Output the [X, Y] coordinate of the center of the cell containing the given text.  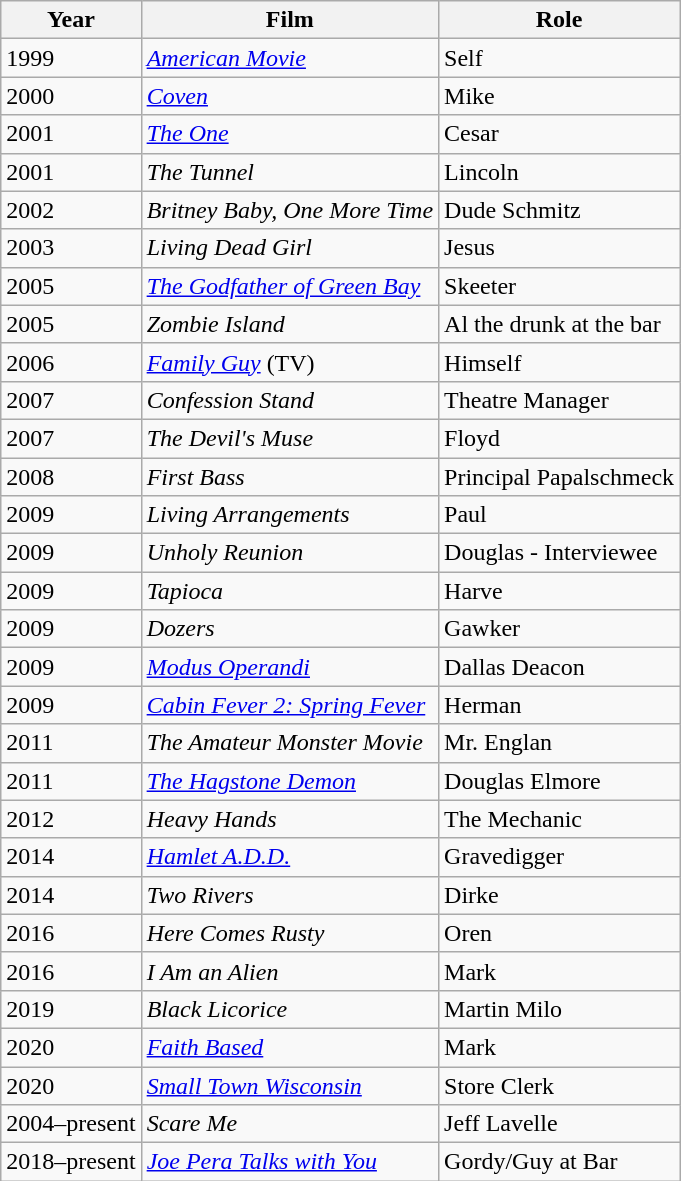
Year [71, 20]
Lincoln [560, 172]
Dallas Deacon [560, 667]
Faith Based [290, 1047]
2006 [71, 362]
American Movie [290, 58]
Here Comes Rusty [290, 933]
Paul [560, 515]
2003 [71, 248]
The Devil's Muse [290, 438]
Cabin Fever 2: Spring Fever [290, 705]
I Am an Alien [290, 971]
Harve [560, 591]
Living Arrangements [290, 515]
Scare Me [290, 1124]
Dirke [560, 895]
Gravedigger [560, 857]
Role [560, 20]
Oren [560, 933]
Theatre Manager [560, 400]
Douglas Elmore [560, 781]
Douglas - Interviewee [560, 553]
2018–present [71, 1162]
Herman [560, 705]
The Mechanic [560, 819]
Unholy Reunion [290, 553]
The Hagstone Demon [290, 781]
The Godfather of Green Bay [290, 286]
Self [560, 58]
Tapioca [290, 591]
Al the drunk at the bar [560, 324]
Martin Milo [560, 1009]
The Tunnel [290, 172]
First Bass [290, 477]
Mr. Englan [560, 743]
Black Licorice [290, 1009]
Joe Pera Talks with You [290, 1162]
The Amateur Monster Movie [290, 743]
The One [290, 134]
1999 [71, 58]
Family Guy (TV) [290, 362]
Zombie Island [290, 324]
Jesus [560, 248]
Gordy/Guy at Bar [560, 1162]
Store Clerk [560, 1085]
2000 [71, 96]
Coven [290, 96]
Small Town Wisconsin [290, 1085]
Heavy Hands [290, 819]
Himself [560, 362]
Floyd [560, 438]
Confession Stand [290, 400]
2012 [71, 819]
2002 [71, 210]
2019 [71, 1009]
Cesar [560, 134]
Jeff Lavelle [560, 1124]
Mike [560, 96]
Hamlet A.D.D. [290, 857]
Two Rivers [290, 895]
Britney Baby, One More Time [290, 210]
Skeeter [560, 286]
Living Dead Girl [290, 248]
Modus Operandi [290, 667]
Dozers [290, 629]
Principal Papalschmeck [560, 477]
Dude Schmitz [560, 210]
2008 [71, 477]
2004–present [71, 1124]
Gawker [560, 629]
Film [290, 20]
